Detect which cell encompasses the target text, then output its [X, Y] center coordinate. 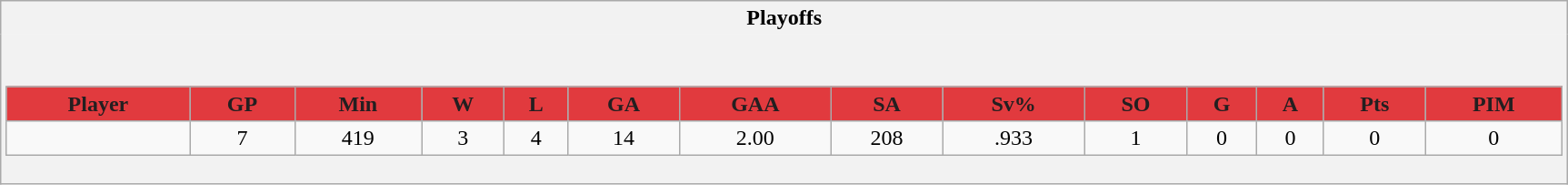
A [1291, 104]
Min [358, 104]
.933 [1014, 139]
1 [1136, 139]
PIM [1493, 104]
GA [624, 104]
Player [98, 104]
L [536, 104]
2.00 [754, 139]
SO [1136, 104]
Playoffs [784, 18]
419 [358, 139]
GAA [754, 104]
G [1222, 104]
208 [886, 139]
4 [536, 139]
W [464, 104]
3 [464, 139]
Sv% [1014, 104]
GP [242, 104]
Player GP Min W L GA GAA SA Sv% SO G A Pts PIM 7 419 3 4 14 2.00 208 .933 1 0 0 0 0 [784, 109]
14 [624, 139]
Pts [1374, 104]
SA [886, 104]
7 [242, 139]
